Return the (x, y) coordinate for the center point of the cell that contains the specified text.  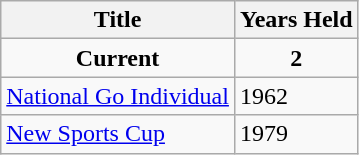
Title (118, 20)
Current (118, 58)
1962 (296, 96)
Years Held (296, 20)
National Go Individual (118, 96)
1979 (296, 134)
2 (296, 58)
New Sports Cup (118, 134)
